Return the (x, y) coordinate for the center point of the cell that contains the specified text.  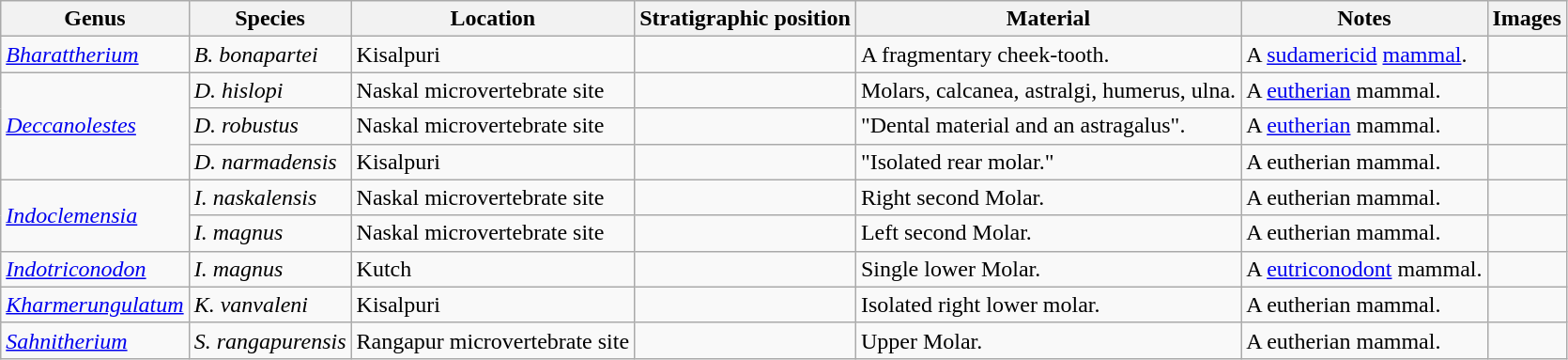
D. narmadensis (270, 162)
Deccanolestes (95, 126)
A eutriconodont mammal. (1364, 269)
Notes (1364, 19)
Kutch (493, 269)
Genus (95, 19)
Upper Molar. (1048, 340)
Indoclemensia (95, 215)
Right second Molar. (1048, 197)
D. robustus (270, 126)
Species (270, 19)
Indotriconodon (95, 269)
A fragmentary cheek-tooth. (1048, 55)
Rangapur microvertebrate site (493, 340)
"Dental material and an astragalus". (1048, 126)
Kharmerungulatum (95, 305)
K. vanvaleni (270, 305)
Location (493, 19)
Bharattherium (95, 55)
"Isolated rear molar." (1048, 162)
Stratigraphic position (746, 19)
Single lower Molar. (1048, 269)
Material (1048, 19)
Sahnitherium (95, 340)
S. rangapurensis (270, 340)
D. hislopi (270, 90)
Isolated right lower molar. (1048, 305)
B. bonapartei (270, 55)
Images (1527, 19)
Molars, calcanea, astralgi, humerus, ulna. (1048, 90)
I. naskalensis (270, 197)
Left second Molar. (1048, 233)
A sudamericid mammal. (1364, 55)
